Scan for the cell matching the given text and deliver its (x, y) coordinate at center. 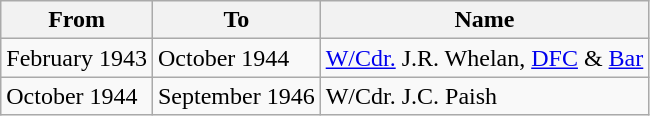
W/Cdr. J.R. Whelan, DFC & Bar (484, 58)
To (236, 20)
September 1946 (236, 96)
Name (484, 20)
February 1943 (77, 58)
From (77, 20)
W/Cdr. J.C. Paish (484, 96)
